Provide the (X, Y) coordinate of the cell's center where the given text is located.  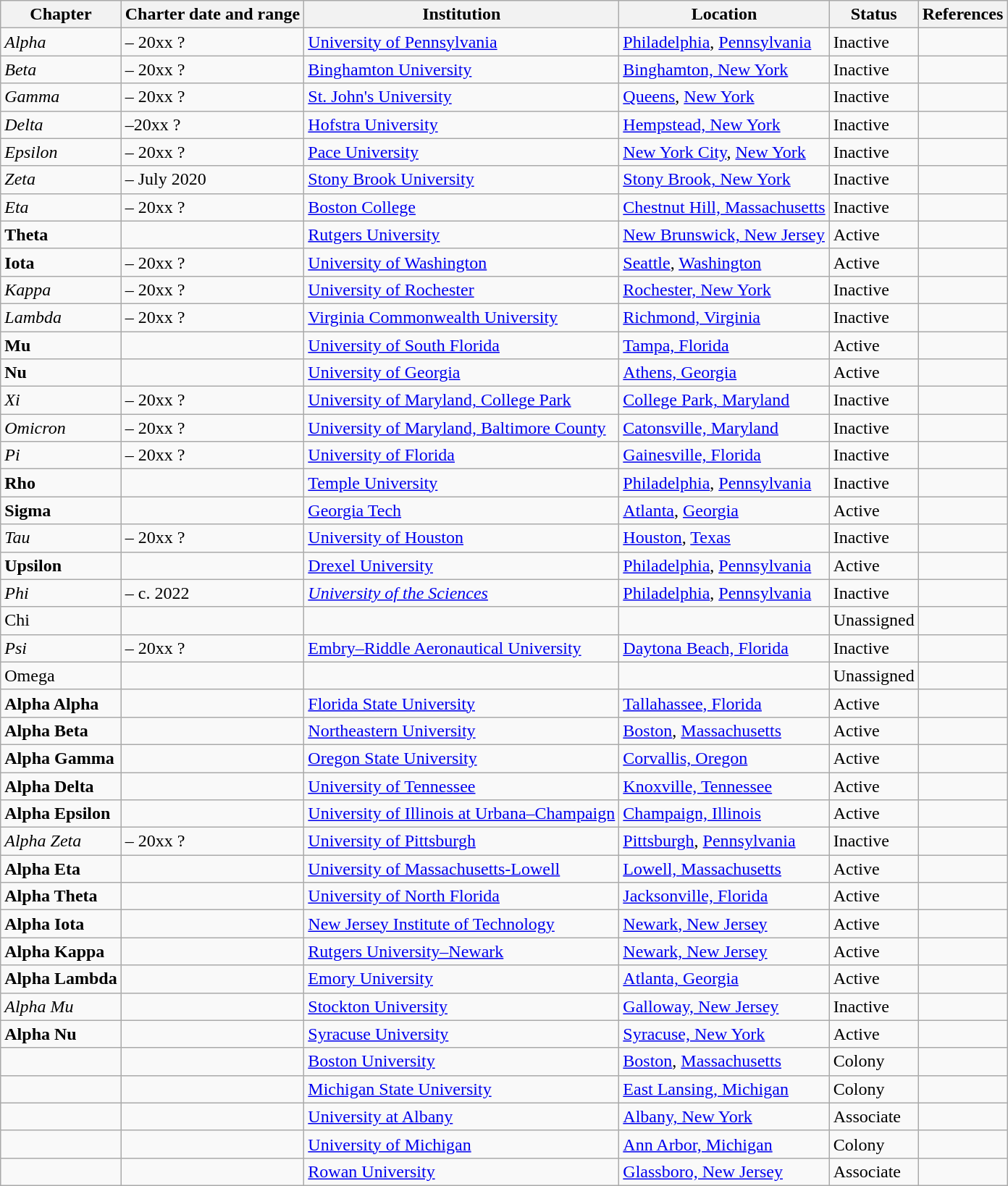
Corvallis, Oregon (724, 758)
Lowell, Massachusetts (724, 869)
Ann Arbor, Michigan (724, 1144)
Tallahassee, Florida (724, 703)
Omega (61, 676)
Seattle, Washington (724, 262)
Theta (61, 235)
Queens, New York (724, 97)
Eta (61, 207)
Alpha Nu (61, 1034)
Glassboro, New Jersey (724, 1172)
Nu (61, 373)
Pi (61, 455)
Galloway, New Jersey (724, 1006)
Stockton University (462, 1006)
St. John's University (462, 97)
Chapter (61, 14)
Location (724, 14)
Catonsville, Maryland (724, 428)
– July 2020 (213, 180)
University of Washington (462, 262)
University of the Sciences (462, 593)
References (963, 14)
Albany, New York (724, 1116)
Institution (462, 14)
Virginia Commonwealth University (462, 317)
Alpha Epsilon (61, 814)
Chi (61, 621)
Alpha Mu (61, 1006)
University of Maryland, Baltimore County (462, 428)
Embry–Riddle Aeronautical University (462, 648)
University of Pennsylvania (462, 42)
Binghamton University (462, 70)
Mu (61, 345)
Rutgers University (462, 235)
University of Georgia (462, 373)
Florida State University (462, 703)
Drexel University (462, 565)
Sigma (61, 510)
Hofstra University (462, 125)
University of Pittsburgh (462, 841)
New York City, New York (724, 152)
Alpha Alpha (61, 703)
Tau (61, 538)
University of Tennessee (462, 786)
Alpha Iota (61, 924)
Rowan University (462, 1172)
New Brunswick, New Jersey (724, 235)
New Jersey Institute of Technology (462, 924)
Omicron (61, 428)
Stony Brook, New York (724, 180)
Epsilon (61, 152)
University of Michigan (462, 1144)
Michigan State University (462, 1089)
Kappa (61, 290)
Houston, Texas (724, 538)
Alpha Theta (61, 896)
Alpha Gamma (61, 758)
Zeta (61, 180)
Jacksonville, Florida (724, 896)
Syracuse, New York (724, 1034)
Binghamton, New York (724, 70)
University of Massachusetts-Lowell (462, 869)
Xi (61, 400)
University of Florida (462, 455)
University of Rochester (462, 290)
University of Houston (462, 538)
Alpha (61, 42)
Knoxville, Tennessee (724, 786)
Charter date and range (213, 14)
University of Illinois at Urbana–Champaign (462, 814)
Boston University (462, 1061)
Temple University (462, 483)
Pace University (462, 152)
Alpha Kappa (61, 951)
Athens, Georgia (724, 373)
Alpha Beta (61, 731)
Alpha Zeta (61, 841)
Alpha Eta (61, 869)
University of South Florida (462, 345)
University at Albany (462, 1116)
Rutgers University–Newark (462, 951)
College Park, Maryland (724, 400)
Syracuse University (462, 1034)
– c. 2022 (213, 593)
Richmond, Virginia (724, 317)
University of Maryland, College Park (462, 400)
Northeastern University (462, 731)
Gainesville, Florida (724, 455)
East Lansing, Michigan (724, 1089)
Alpha Delta (61, 786)
Oregon State University (462, 758)
Alpha Lambda (61, 979)
Gamma (61, 97)
Rho (61, 483)
Tampa, Florida (724, 345)
Chestnut Hill, Massachusetts (724, 207)
Lambda (61, 317)
Phi (61, 593)
Pittsburgh, Pennsylvania (724, 841)
Boston College (462, 207)
Beta (61, 70)
Daytona Beach, Florida (724, 648)
Rochester, New York (724, 290)
Psi (61, 648)
Georgia Tech (462, 510)
Stony Brook University (462, 180)
Hempstead, New York (724, 125)
Iota (61, 262)
Upsilon (61, 565)
–20xx ? (213, 125)
Emory University (462, 979)
Champaign, Illinois (724, 814)
Delta (61, 125)
University of North Florida (462, 896)
Status (873, 14)
